Detect which cell encompasses the target text, then output its (X, Y) center coordinate. 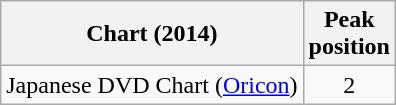
Peakposition (349, 34)
Japanese DVD Chart (Oricon) (152, 85)
2 (349, 85)
Chart (2014) (152, 34)
